Extract the [X, Y] coordinate from the center of the cell holding the provided text.  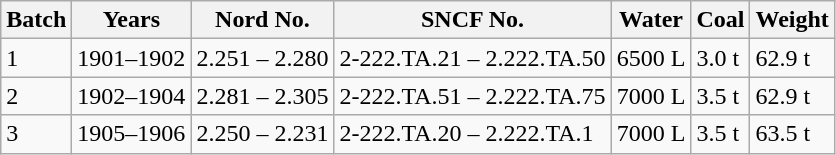
Water [651, 20]
2-222.TA.21 – 2.222.TA.50 [472, 58]
1 [36, 58]
2.250 – 2.231 [262, 134]
1905–1906 [132, 134]
2.251 – 2.280 [262, 58]
3.0 t [720, 58]
1901–1902 [132, 58]
2-222.TA.51 – 2.222.TA.75 [472, 96]
2.281 – 2.305 [262, 96]
Years [132, 20]
3 [36, 134]
63.5 t [792, 134]
Coal [720, 20]
2-222.TA.20 – 2.222.TA.1 [472, 134]
Weight [792, 20]
SNCF No. [472, 20]
Nord No. [262, 20]
Batch [36, 20]
2 [36, 96]
6500 L [651, 58]
1902–1904 [132, 96]
